Identify which cell holds the provided text, then report its [X, Y] central coordinate. 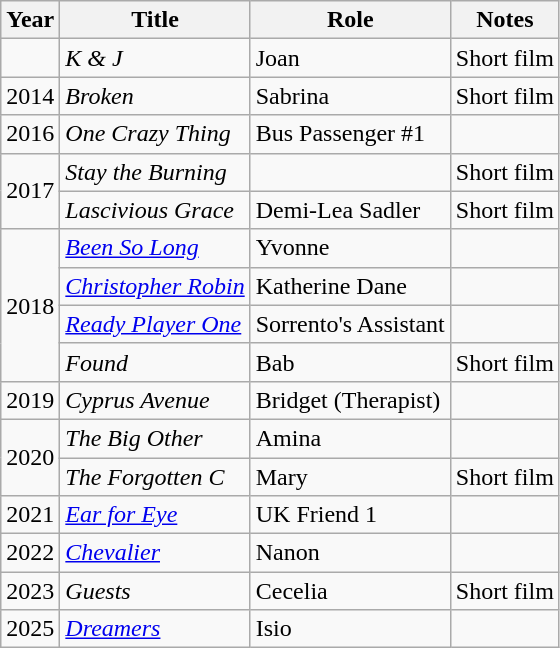
Dreamers [155, 629]
2017 [30, 191]
Nanon [350, 553]
Guests [155, 591]
2021 [30, 515]
Year [30, 20]
Found [155, 362]
Broken [155, 96]
2025 [30, 629]
The Big Other [155, 438]
2020 [30, 457]
Joan [350, 58]
Christopher Robin [155, 286]
Amina [350, 438]
Notes [504, 20]
Title [155, 20]
2019 [30, 400]
UK Friend 1 [350, 515]
Demi-Lea Sadler [350, 210]
2018 [30, 305]
2023 [30, 591]
Sorrento's Assistant [350, 324]
Been So Long [155, 248]
2016 [30, 134]
Mary [350, 477]
Role [350, 20]
K & J [155, 58]
The Forgotten C [155, 477]
Bus Passenger #1 [350, 134]
2014 [30, 96]
Bridget (Therapist) [350, 400]
Sabrina [350, 96]
Isio [350, 629]
Ready Player One [155, 324]
Lascivious Grace [155, 210]
Ear for Eye [155, 515]
2022 [30, 553]
One Crazy Thing [155, 134]
Katherine Dane [350, 286]
Cyprus Avenue [155, 400]
Yvonne [350, 248]
Bab [350, 362]
Cecelia [350, 591]
Chevalier [155, 553]
Stay the Burning [155, 172]
